Determine the [X, Y] coordinate at the center of the cell enclosing the given text.  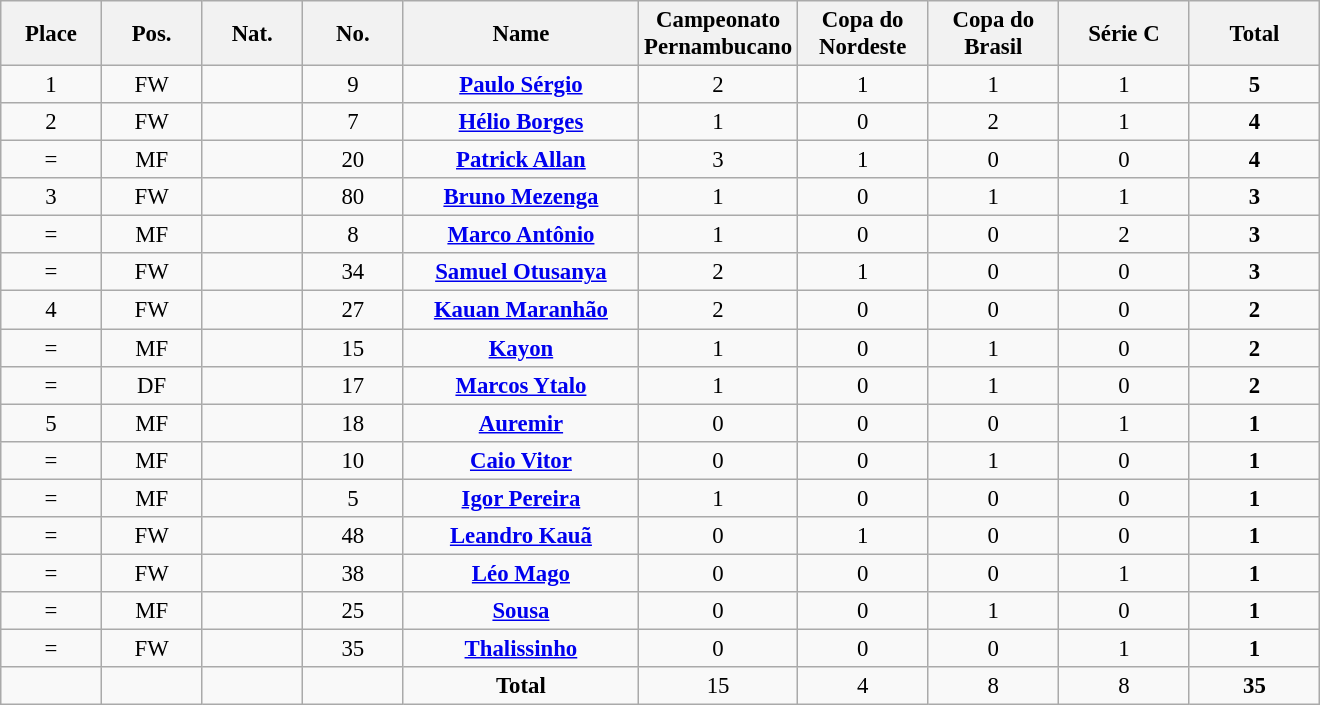
Marco Antônio [521, 235]
27 [354, 310]
Leandro Kauã [521, 536]
Copa do Nordeste [862, 34]
Place [52, 34]
Igor Pereira [521, 498]
DF [152, 385]
Auremir [521, 423]
Léo Mago [521, 573]
7 [354, 122]
Thalissinho [521, 648]
10 [354, 460]
Marcos Ytalo [521, 385]
Copa do Brasil [994, 34]
20 [354, 160]
Sousa [521, 611]
Kayon [521, 348]
Patrick Allan [521, 160]
80 [354, 197]
18 [354, 423]
Série C [1124, 34]
48 [354, 536]
38 [354, 573]
9 [354, 85]
Samuel Otusanya [521, 273]
25 [354, 611]
Hélio Borges [521, 122]
Nat. [252, 34]
Name [521, 34]
Caio Vitor [521, 460]
Bruno Mezenga [521, 197]
Pos. [152, 34]
Campeonato Pernambucano [718, 34]
No. [354, 34]
Paulo Sérgio [521, 85]
17 [354, 385]
Kauan Maranhão [521, 310]
34 [354, 273]
